Determine the [x, y] coordinate at the center of the cell enclosing the given text.  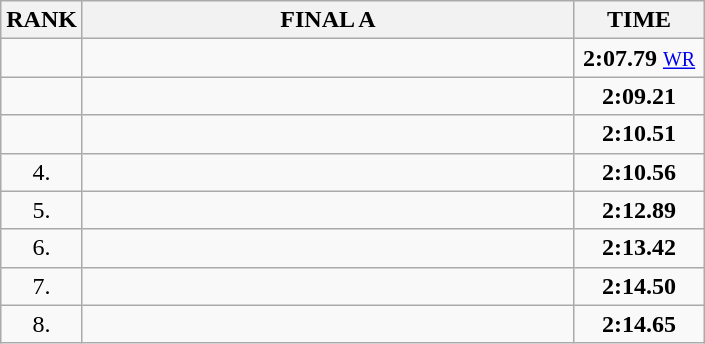
8. [42, 324]
RANK [42, 20]
2:09.21 [640, 96]
TIME [640, 20]
FINAL A [328, 20]
4. [42, 172]
5. [42, 210]
7. [42, 286]
2:10.51 [640, 134]
2:13.42 [640, 248]
6. [42, 248]
2:10.56 [640, 172]
2:07.79 WR [640, 58]
2:14.50 [640, 286]
2:14.65 [640, 324]
2:12.89 [640, 210]
